For the text-containing cell, return its midpoint in [x, y] coordinate format. 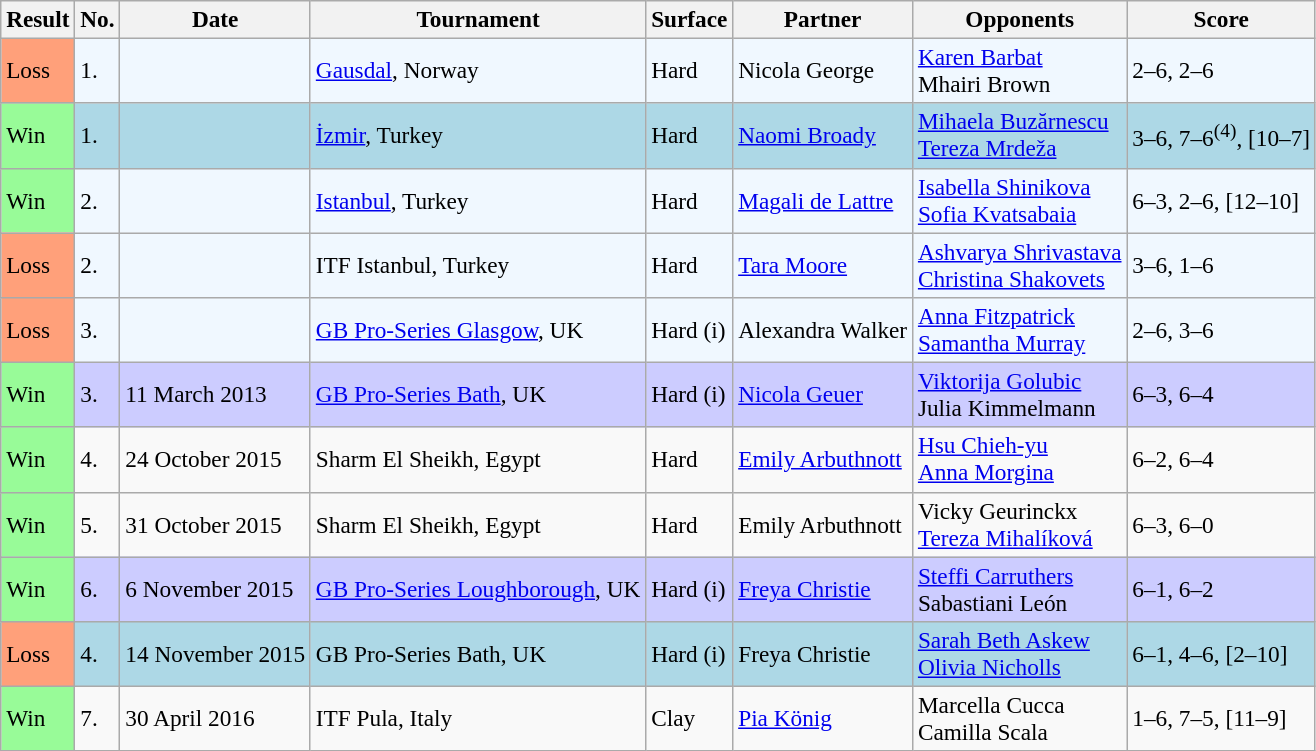
Mihaela Buzărnescu Tereza Mrdeža [1020, 136]
İzmir, Turkey [478, 136]
Steffi Carruthers Sabastiani León [1020, 588]
Istanbul, Turkey [478, 200]
Viktorija Golubic Julia Kimmelmann [1020, 394]
6–3, 6–0 [1222, 524]
Hsu Chieh-yu Anna Morgina [1020, 460]
30 April 2016 [215, 718]
3–6, 7–6(4), [10–7] [1222, 136]
6–3, 2–6, [12–10] [1222, 200]
1–6, 7–5, [11–9] [1222, 718]
6–1, 4–6, [2–10] [1222, 654]
6–3, 6–4 [1222, 394]
Clay [690, 718]
Date [215, 19]
No. [98, 19]
6–2, 6–4 [1222, 460]
31 October 2015 [215, 524]
Result [38, 19]
ITF Istanbul, Turkey [478, 264]
Magali de Lattre [823, 200]
GB Pro-Series Loughborough, UK [478, 588]
11 March 2013 [215, 394]
Tournament [478, 19]
14 November 2015 [215, 654]
6 November 2015 [215, 588]
Marcella Cucca Camilla Scala [1020, 718]
Isabella Shinikova Sofia Kvatsabaia [1020, 200]
24 October 2015 [215, 460]
Gausdal, Norway [478, 70]
Anna Fitzpatrick Samantha Murray [1020, 330]
6. [98, 588]
7. [98, 718]
Partner [823, 19]
Nicola Geuer [823, 394]
3–6, 1–6 [1222, 264]
2–6, 3–6 [1222, 330]
2–6, 2–6 [1222, 70]
Alexandra Walker [823, 330]
Tara Moore [823, 264]
5. [98, 524]
Vicky Geurinckx Tereza Mihalíková [1020, 524]
6–1, 6–2 [1222, 588]
Nicola George [823, 70]
Score [1222, 19]
Opponents [1020, 19]
Naomi Broady [823, 136]
ITF Pula, Italy [478, 718]
GB Pro-Series Glasgow, UK [478, 330]
Sarah Beth Askew Olivia Nicholls [1020, 654]
Surface [690, 19]
Karen Barbat Mhairi Brown [1020, 70]
Pia König [823, 718]
Ashvarya Shrivastava Christina Shakovets [1020, 264]
